Search for the cell housing the specified text and yield its [x, y] center coordinate. 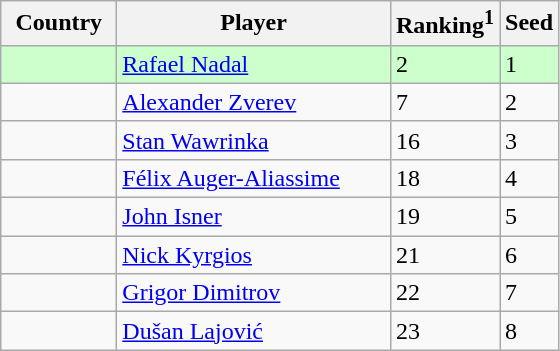
Country [59, 24]
6 [530, 255]
1 [530, 64]
23 [444, 331]
Grigor Dimitrov [254, 293]
21 [444, 255]
8 [530, 331]
Félix Auger-Aliassime [254, 178]
Ranking1 [444, 24]
Nick Kyrgios [254, 255]
5 [530, 217]
Seed [530, 24]
18 [444, 178]
22 [444, 293]
3 [530, 140]
Player [254, 24]
Alexander Zverev [254, 102]
4 [530, 178]
John Isner [254, 217]
Rafael Nadal [254, 64]
16 [444, 140]
Stan Wawrinka [254, 140]
Dušan Lajović [254, 331]
19 [444, 217]
